Search for the cell housing the specified text and yield its (x, y) center coordinate. 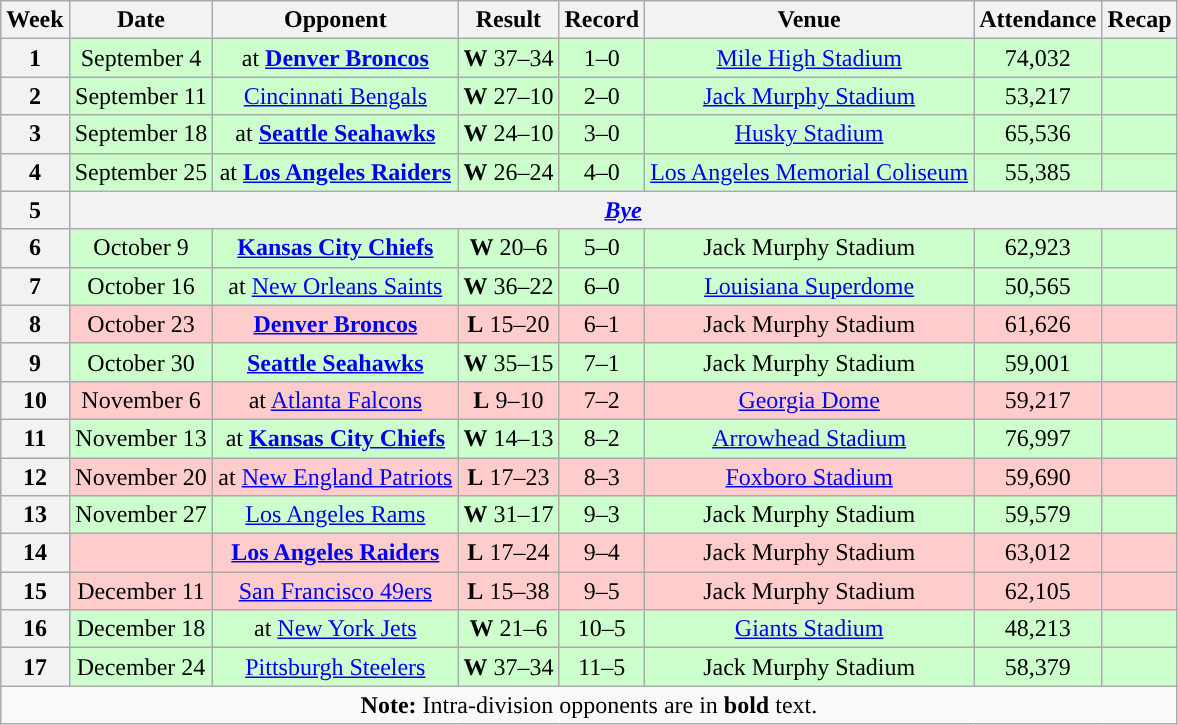
59,217 (1038, 400)
at Seattle Seahawks (336, 134)
6–0 (602, 286)
7 (35, 286)
at New Orleans Saints (336, 286)
Mile High Stadium (810, 58)
Note: Intra-division opponents are in bold text. (589, 705)
W 31–17 (508, 515)
September 4 (141, 58)
76,997 (1038, 438)
November 27 (141, 515)
Georgia Dome (810, 400)
W 35–15 (508, 362)
December 24 (141, 667)
W 24–10 (508, 134)
7–1 (602, 362)
3 (35, 134)
Bye (623, 210)
Denver Broncos (336, 324)
11–5 (602, 667)
3–0 (602, 134)
Week (35, 20)
Date (141, 20)
W 27–10 (508, 96)
Attendance (1038, 20)
65,536 (1038, 134)
L 17–24 (508, 553)
16 (35, 629)
at Kansas City Chiefs (336, 438)
Louisiana Superdome (810, 286)
Giants Stadium (810, 629)
12 (35, 477)
15 (35, 591)
November 6 (141, 400)
62,923 (1038, 248)
1 (35, 58)
10 (35, 400)
62,105 (1038, 591)
59,579 (1038, 515)
W 21–6 (508, 629)
October 30 (141, 362)
2–0 (602, 96)
W 14–13 (508, 438)
9–5 (602, 591)
Kansas City Chiefs (336, 248)
11 (35, 438)
Record (602, 20)
November 13 (141, 438)
at New England Patriots (336, 477)
October 16 (141, 286)
8–2 (602, 438)
74,032 (1038, 58)
Los Angeles Memorial Coliseum (810, 172)
September 25 (141, 172)
at Atlanta Falcons (336, 400)
L 9–10 (508, 400)
7–2 (602, 400)
10–5 (602, 629)
4–0 (602, 172)
4 (35, 172)
W 20–6 (508, 248)
17 (35, 667)
at Denver Broncos (336, 58)
September 18 (141, 134)
L 15–38 (508, 591)
at New York Jets (336, 629)
58,379 (1038, 667)
6 (35, 248)
December 18 (141, 629)
November 20 (141, 477)
L 15–20 (508, 324)
Pittsburgh Steelers (336, 667)
San Francisco 49ers (336, 591)
December 11 (141, 591)
Foxboro Stadium (810, 477)
Opponent (336, 20)
1–0 (602, 58)
5–0 (602, 248)
Arrowhead Stadium (810, 438)
14 (35, 553)
8–3 (602, 477)
5 (35, 210)
55,385 (1038, 172)
Los Angeles Raiders (336, 553)
6–1 (602, 324)
October 9 (141, 248)
at Los Angeles Raiders (336, 172)
Los Angeles Rams (336, 515)
8 (35, 324)
Venue (810, 20)
61,626 (1038, 324)
W 26–24 (508, 172)
9–4 (602, 553)
Seattle Seahawks (336, 362)
59,690 (1038, 477)
13 (35, 515)
Recap (1140, 20)
9–3 (602, 515)
W 36–22 (508, 286)
L 17–23 (508, 477)
2 (35, 96)
48,213 (1038, 629)
53,217 (1038, 96)
Husky Stadium (810, 134)
59,001 (1038, 362)
50,565 (1038, 286)
Result (508, 20)
Cincinnati Bengals (336, 96)
63,012 (1038, 553)
October 23 (141, 324)
9 (35, 362)
September 11 (141, 96)
